Find where the given text appears and provide that cell's center as [x, y] coordinate. 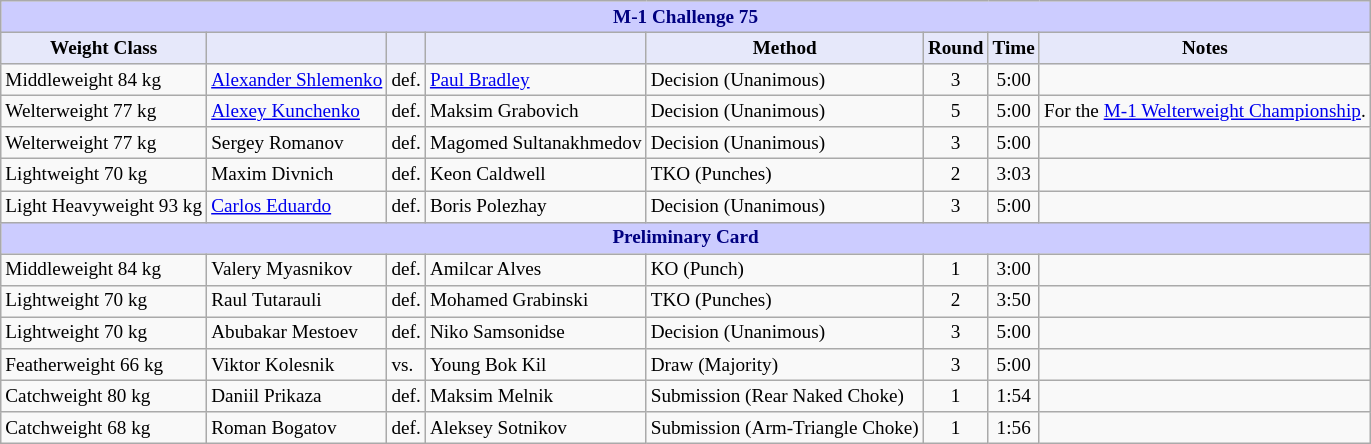
For the M-1 Welterweight Championship. [1204, 111]
Sergey Romanov [297, 143]
Maksim Grabovich [536, 111]
M-1 Challenge 75 [686, 17]
Weight Class [104, 48]
Draw (Majority) [784, 365]
3:03 [1014, 175]
1:54 [1014, 396]
Notes [1204, 48]
Maxim Divnich [297, 175]
Viktor Kolesnik [297, 365]
Aleksey Sotnikov [536, 428]
Keon Caldwell [536, 175]
Light Heavyweight 93 kg [104, 206]
Roman Bogatov [297, 428]
Catchweight 68 kg [104, 428]
Alexey Kunchenko [297, 111]
Featherweight 66 kg [104, 365]
Carlos Eduardo [297, 206]
Submission (Rear Naked Choke) [784, 396]
Mohamed Grabinski [536, 301]
Submission (Arm-Triangle Choke) [784, 428]
Paul Bradley [536, 80]
Amilcar Alves [536, 270]
Raul Tutarauli [297, 301]
Daniil Prikaza [297, 396]
Young Bok Kil [536, 365]
Magomed Sultanakhmedov [536, 143]
Method [784, 48]
5 [956, 111]
Boris Polezhay [536, 206]
3:50 [1014, 301]
Maksim Melnik [536, 396]
Catchweight 80 kg [104, 396]
Alexander Shlemenko [297, 80]
vs. [406, 365]
Round [956, 48]
3:00 [1014, 270]
1:56 [1014, 428]
Time [1014, 48]
Valery Myasnikov [297, 270]
KO (Punch) [784, 270]
Niko Samsonidse [536, 333]
Preliminary Card [686, 238]
Abubakar Mestoev [297, 333]
